Capture the cell that displays the provided text and extract its [X, Y] central coordinate. 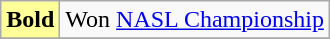
Won NASL Championship [195, 20]
Bold [30, 20]
